Output the [x, y] coordinate of the center of the cell containing the given text.  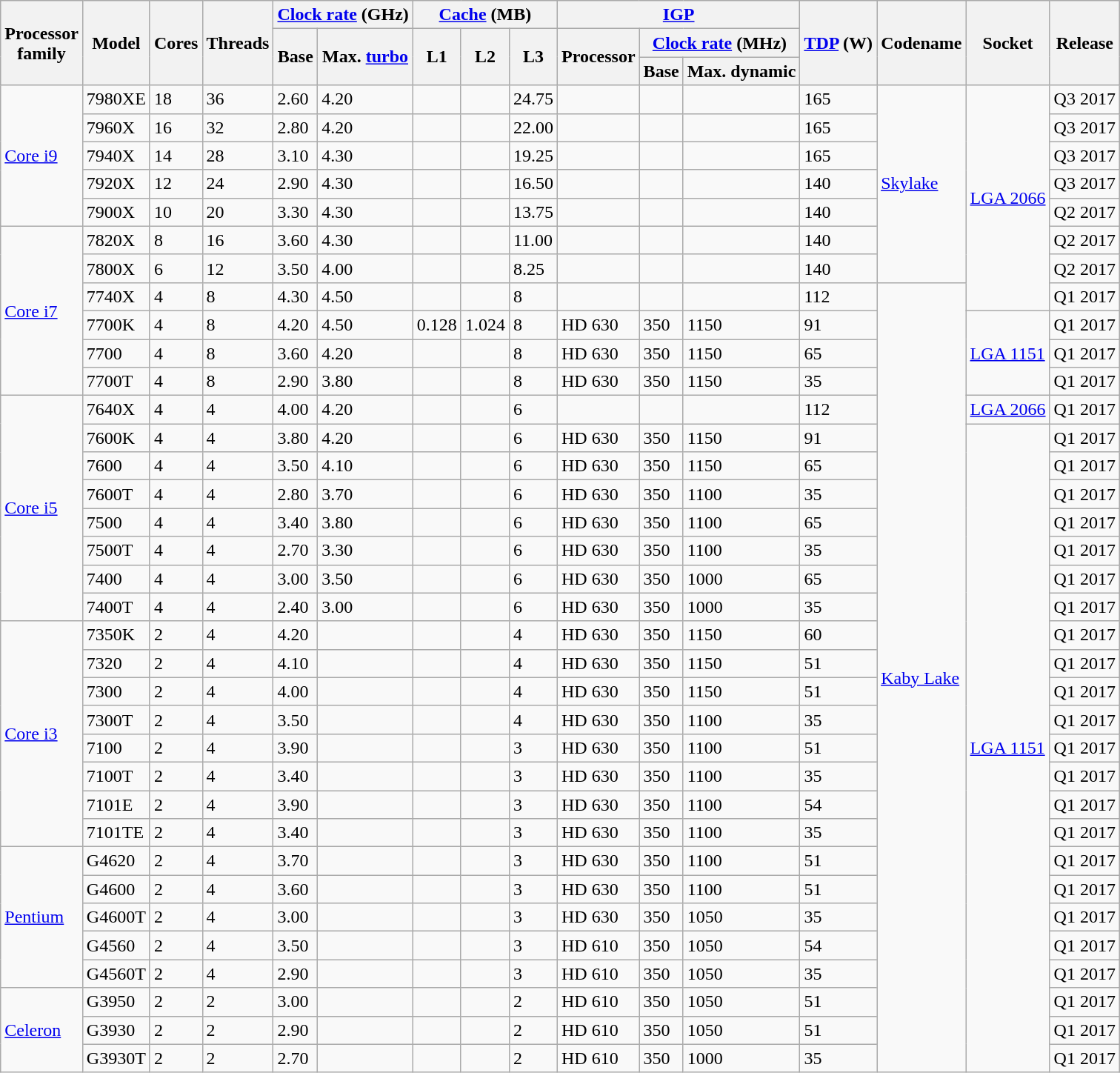
7920X [116, 184]
13.75 [533, 212]
3.10 [296, 156]
G3930 [116, 1030]
G3950 [116, 1002]
Socket [1007, 43]
Kaby Lake [921, 677]
7300T [116, 720]
Core i9 [41, 156]
7100 [116, 748]
11.00 [533, 240]
7350K [116, 635]
14 [176, 156]
Max. dynamic [741, 71]
Code­name [921, 43]
7600T [116, 494]
7500T [116, 551]
7700T [116, 382]
32 [238, 127]
Release [1084, 43]
IGP [679, 15]
Max. turbo [366, 57]
G4560T [116, 974]
7600 [116, 466]
7820X [116, 240]
24.75 [533, 99]
24 [238, 184]
G4600T [116, 917]
7300 [116, 691]
60 [839, 635]
G4600 [116, 889]
G3930T [116, 1058]
7700 [116, 353]
18 [176, 99]
G4560 [116, 946]
L3 [533, 57]
7400T [116, 607]
7700K [116, 325]
16.50 [533, 184]
G4620 [116, 861]
Skylake [921, 184]
7500 [116, 522]
Processor [599, 57]
Core i7 [41, 310]
7640X [116, 410]
7740X [116, 296]
7940X [116, 156]
Core i3 [41, 734]
2.40 [296, 607]
Celeron [41, 1030]
L1 [437, 57]
Cache (MB) [484, 15]
Clock rate (GHz) [343, 15]
7320 [116, 663]
Processor family [41, 43]
L2 [484, 57]
10 [176, 212]
0.128 [437, 325]
TDP (W) [839, 43]
1.024 [484, 325]
7101TE [116, 833]
7900X [116, 212]
19.25 [533, 156]
Core i5 [41, 508]
20 [238, 212]
2.60 [296, 99]
36 [238, 99]
Threads [238, 43]
28 [238, 156]
Model [116, 43]
7800X [116, 268]
Pentium [41, 917]
8.25 [533, 268]
7980XE [116, 99]
22.00 [533, 127]
7600K [116, 438]
7100T [116, 776]
7101E [116, 804]
Clock rate (MHz) [720, 43]
Cores [176, 43]
7400 [116, 579]
7960X [116, 127]
